Search for the cell housing the specified text and yield its (x, y) center coordinate. 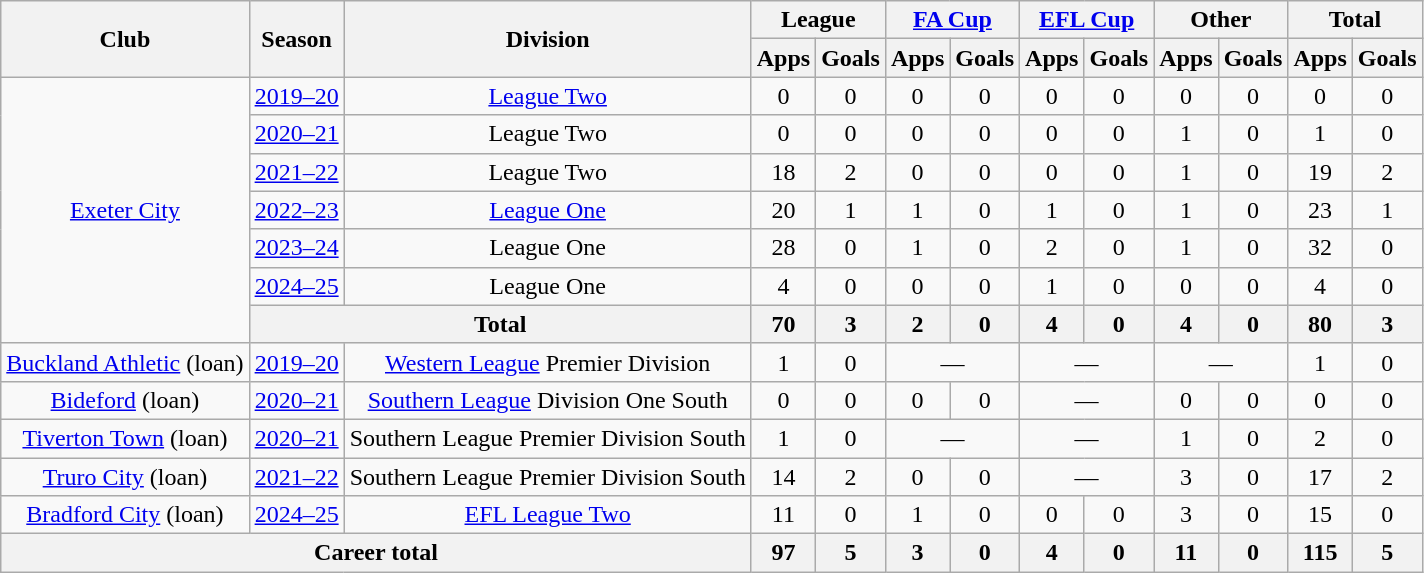
EFL Cup (1087, 20)
Bradford City (loan) (125, 515)
Career total (376, 553)
28 (783, 248)
Bideford (loan) (125, 400)
EFL League Two (548, 515)
19 (1320, 172)
Season (296, 39)
Exeter City (125, 210)
17 (1320, 477)
Other (1221, 20)
15 (1320, 515)
18 (783, 172)
70 (783, 324)
Buckland Athletic (loan) (125, 362)
14 (783, 477)
97 (783, 553)
Club (125, 39)
Division (548, 39)
Southern League Division One South (548, 400)
Truro City (loan) (125, 477)
20 (783, 210)
FA Cup (952, 20)
League (818, 20)
2023–24 (296, 248)
Tiverton Town (loan) (125, 438)
23 (1320, 210)
Western League Premier Division (548, 362)
2022–23 (296, 210)
80 (1320, 324)
115 (1320, 553)
32 (1320, 248)
